Return the [x, y] coordinate for the center point of the cell that contains the specified text.  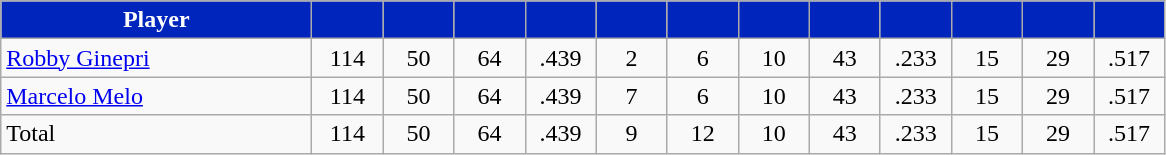
Marcelo Melo [156, 96]
12 [702, 134]
2 [632, 58]
Robby Ginepri [156, 58]
Total [156, 134]
7 [632, 96]
9 [632, 134]
Player [156, 20]
